Capture the cell that displays the provided text and extract its (x, y) central coordinate. 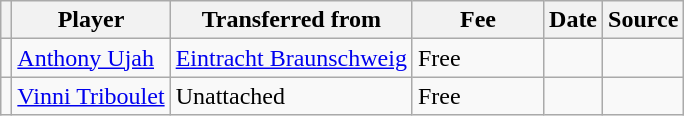
Unattached (291, 96)
Anthony Ujah (91, 58)
Eintracht Braunschweig (291, 58)
Player (91, 20)
Fee (478, 20)
Transferred from (291, 20)
Source (644, 20)
Vinni Triboulet (91, 96)
Date (574, 20)
